Return the [X, Y] coordinate for the center point of the cell that contains the specified text.  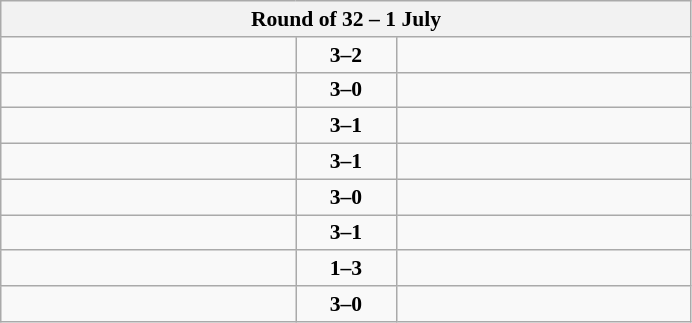
1–3 [346, 269]
3–2 [346, 55]
Round of 32 – 1 July [346, 19]
